Detect which cell encompasses the target text, then output its (X, Y) center coordinate. 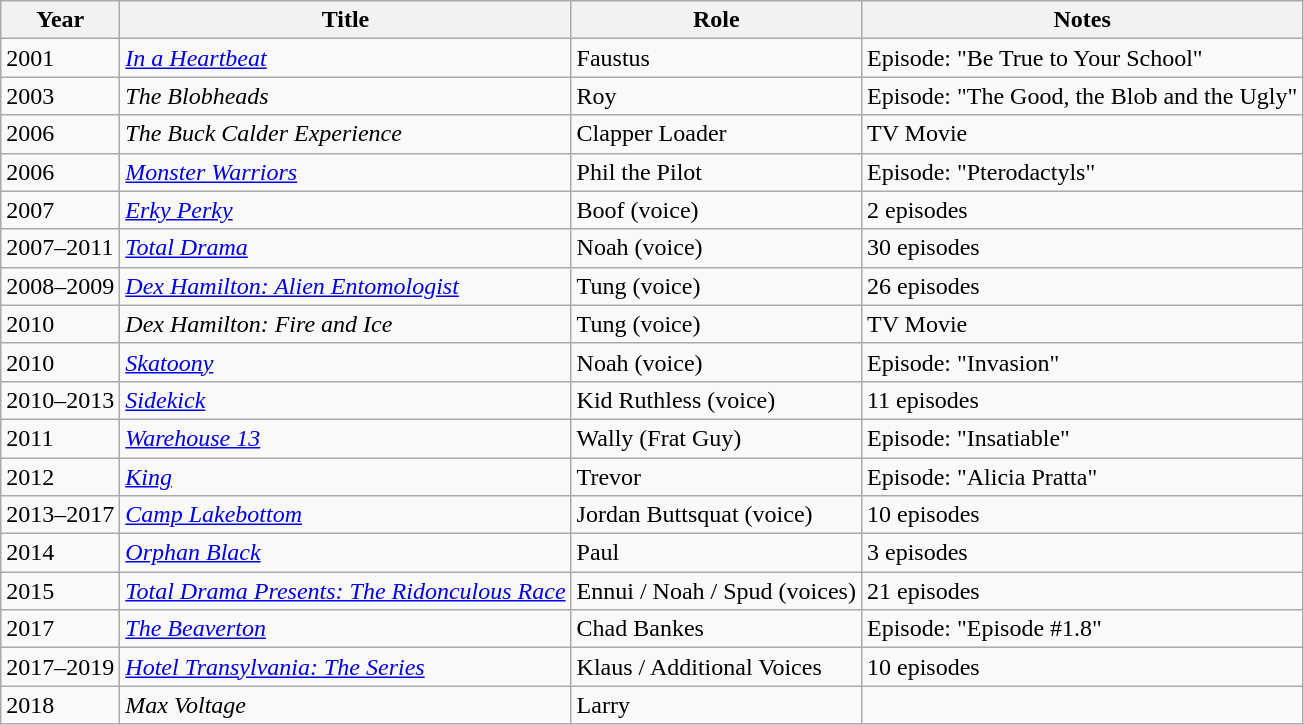
Warehouse 13 (346, 438)
Skatoony (346, 362)
26 episodes (1082, 286)
The Beaverton (346, 629)
Year (60, 20)
21 episodes (1082, 591)
Episode: "The Good, the Blob and the Ugly" (1082, 96)
2003 (60, 96)
2012 (60, 477)
Role (716, 20)
Paul (716, 553)
Jordan Buttsquat (voice) (716, 515)
Episode: "Pterodactyls" (1082, 172)
Trevor (716, 477)
Max Voltage (346, 705)
Dex Hamilton: Fire and Ice (346, 324)
Phil the Pilot (716, 172)
2014 (60, 553)
Episode: "Episode #1.8" (1082, 629)
2018 (60, 705)
11 episodes (1082, 400)
Klaus / Additional Voices (716, 667)
Episode: "Invasion" (1082, 362)
Camp Lakebottom (346, 515)
2008–2009 (60, 286)
Title (346, 20)
Larry (716, 705)
2017–2019 (60, 667)
3 episodes (1082, 553)
Total Drama (346, 248)
30 episodes (1082, 248)
2 episodes (1082, 210)
2001 (60, 58)
Orphan Black (346, 553)
Total Drama Presents: The Ridonculous Race (346, 591)
Chad Bankes (716, 629)
Erky Perky (346, 210)
The Buck Calder Experience (346, 134)
2017 (60, 629)
Clapper Loader (716, 134)
Episode: "Alicia Pratta" (1082, 477)
In a Heartbeat (346, 58)
2007 (60, 210)
2007–2011 (60, 248)
Faustus (716, 58)
Dex Hamilton: Alien Entomologist (346, 286)
2011 (60, 438)
Hotel Transylvania: The Series (346, 667)
2013–2017 (60, 515)
Roy (716, 96)
Ennui / Noah / Spud (voices) (716, 591)
Boof (voice) (716, 210)
Episode: "Be True to Your School" (1082, 58)
King (346, 477)
Notes (1082, 20)
Sidekick (346, 400)
The Blobheads (346, 96)
Episode: "Insatiable" (1082, 438)
2015 (60, 591)
Kid Ruthless (voice) (716, 400)
Monster Warriors (346, 172)
2010–2013 (60, 400)
Wally (Frat Guy) (716, 438)
